Search for the cell housing the specified text and yield its (X, Y) center coordinate. 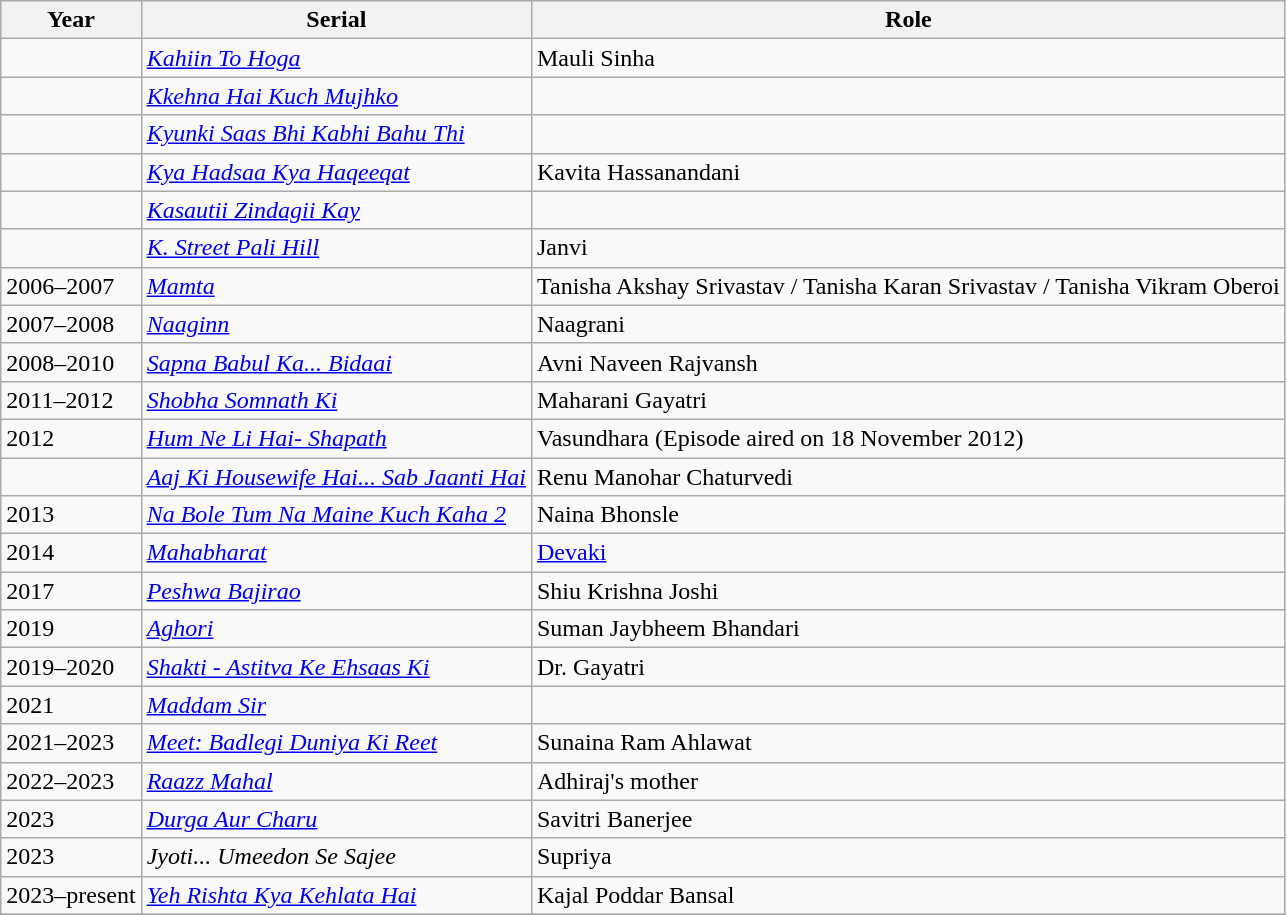
Kajal Poddar Bansal (908, 895)
2017 (71, 591)
Durga Aur Charu (336, 819)
Shiu Krishna Joshi (908, 591)
Sapna Babul Ka... Bidaai (336, 362)
2013 (71, 515)
Role (908, 20)
2011–2012 (71, 400)
2007–2008 (71, 324)
2022–2023 (71, 781)
Kyunki Saas Bhi Kabhi Bahu Thi (336, 134)
2021 (71, 705)
2023–present (71, 895)
Na Bole Tum Na Maine Kuch Kaha 2 (336, 515)
Janvi (908, 248)
Raazz Mahal (336, 781)
Avni Naveen Rajvansh (908, 362)
Aaj Ki Housewife Hai... Sab Jaanti Hai (336, 477)
K. Street Pali Hill (336, 248)
Year (71, 20)
Shobha Somnath Ki (336, 400)
Naaginn (336, 324)
2019–2020 (71, 667)
Adhiraj's mother (908, 781)
Mamta (336, 286)
Tanisha Akshay Srivastav / Tanisha Karan Srivastav / Tanisha Vikram Oberoi (908, 286)
2008–2010 (71, 362)
Sunaina Ram Ahlawat (908, 743)
2014 (71, 553)
Kavita Hassanandani (908, 172)
Naina Bhonsle (908, 515)
Kasautii Zindagii Kay (336, 210)
Supriya (908, 857)
Hum Ne Li Hai- Shapath (336, 438)
2006–2007 (71, 286)
Savitri Banerjee (908, 819)
Aghori (336, 629)
Kkehna Hai Kuch Mujhko (336, 96)
Maddam Sir (336, 705)
Dr. Gayatri (908, 667)
2019 (71, 629)
Maharani Gayatri (908, 400)
Suman Jaybheem Bhandari (908, 629)
Peshwa Bajirao (336, 591)
Devaki (908, 553)
Kya Hadsaa Kya Haqeeqat (336, 172)
Shakti - Astitva Ke Ehsaas Ki (336, 667)
Serial (336, 20)
2021–2023 (71, 743)
Naagrani (908, 324)
Yeh Rishta Kya Kehlata Hai (336, 895)
Vasundhara (Episode aired on 18 November 2012) (908, 438)
Mahabharat (336, 553)
Meet: Badlegi Duniya Ki Reet (336, 743)
Jyoti... Umeedon Se Sajee (336, 857)
Kahiin To Hoga (336, 58)
2012 (71, 438)
Renu Manohar Chaturvedi (908, 477)
Mauli Sinha (908, 58)
